Detect which cell encompasses the target text, then output its [x, y] center coordinate. 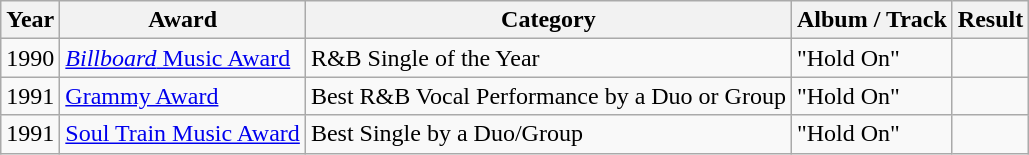
Result [990, 20]
1990 [30, 58]
Award [183, 20]
Soul Train Music Award [183, 134]
Category [548, 20]
Best R&B Vocal Performance by a Duo or Group [548, 96]
Year [30, 20]
Album / Track [872, 20]
Billboard Music Award [183, 58]
R&B Single of the Year [548, 58]
Best Single by a Duo/Group [548, 134]
Grammy Award [183, 96]
